Scan for the cell matching the given text and deliver its [X, Y] coordinate at center. 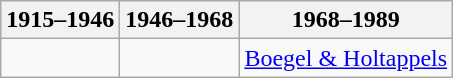
1915–1946 [60, 20]
Boegel & Holtappels [346, 58]
1968–1989 [346, 20]
1946–1968 [180, 20]
